Output the (X, Y) coordinate of the center of the cell containing the given text.  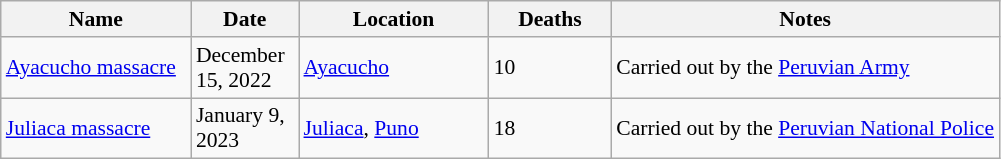
Location (393, 19)
Carried out by the Peruvian Army (805, 68)
Notes (805, 19)
January 9, 2023 (245, 128)
Name (96, 19)
Juliaca massacre (96, 128)
Juliaca, Puno (393, 128)
Ayacucho (393, 68)
10 (550, 68)
Deaths (550, 19)
Carried out by the Peruvian National Police (805, 128)
Ayacucho massacre (96, 68)
18 (550, 128)
December 15, 2022 (245, 68)
Date (245, 19)
